Return [x, y] of the center of cell containing provided text 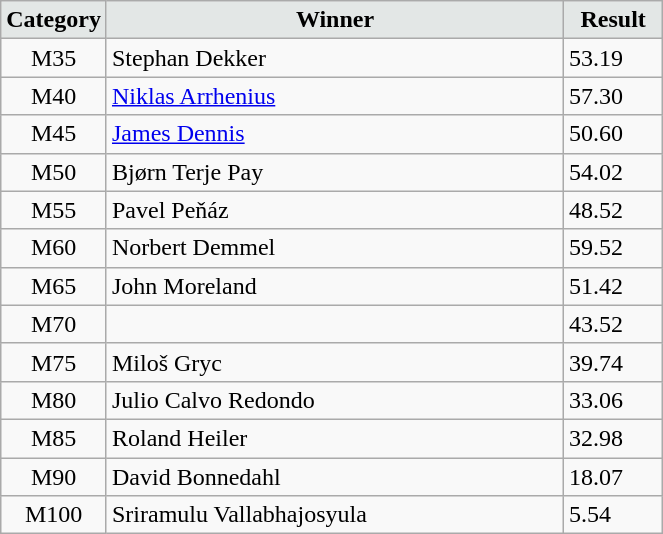
M40 [54, 96]
M85 [54, 438]
M55 [54, 210]
M65 [54, 286]
Bjørn Terje Pay [334, 172]
James Dennis [334, 134]
Julio Calvo Redondo [334, 400]
M35 [54, 58]
18.07 [614, 477]
M75 [54, 362]
59.52 [614, 248]
Miloš Gryc [334, 362]
54.02 [614, 172]
Niklas Arrhenius [334, 96]
Winner [334, 20]
John Moreland [334, 286]
Stephan Dekker [334, 58]
Pavel Peňáz [334, 210]
48.52 [614, 210]
Result [614, 20]
39.74 [614, 362]
M50 [54, 172]
M70 [54, 324]
M80 [54, 400]
33.06 [614, 400]
Category [54, 20]
32.98 [614, 438]
M90 [54, 477]
Norbert Demmel [334, 248]
51.42 [614, 286]
53.19 [614, 58]
David Bonnedahl [334, 477]
Sriramulu Vallabhajosyula [334, 515]
M60 [54, 248]
5.54 [614, 515]
M100 [54, 515]
50.60 [614, 134]
M45 [54, 134]
57.30 [614, 96]
Roland Heiler [334, 438]
43.52 [614, 324]
